From the cell containing the given text, extract its center point as [x, y] coordinate. 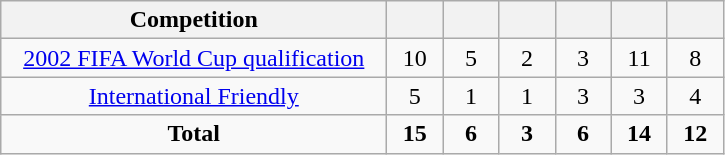
12 [695, 134]
2 [527, 58]
Total [194, 134]
8 [695, 58]
11 [639, 58]
15 [415, 134]
Competition [194, 20]
10 [415, 58]
4 [695, 96]
International Friendly [194, 96]
14 [639, 134]
2002 FIFA World Cup qualification [194, 58]
